Return the [x, y] coordinate for the center point of the cell that contains the specified text.  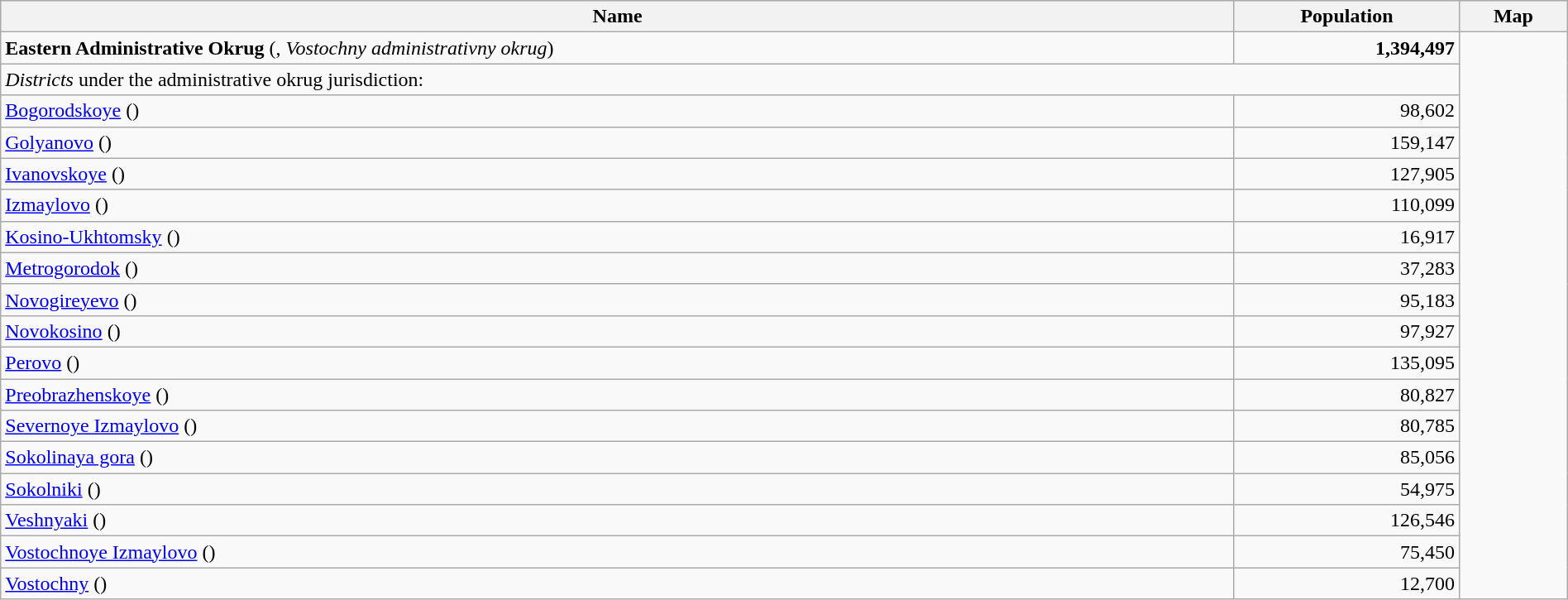
80,785 [1346, 426]
Sokolniki () [618, 489]
Districts under the administrative okrug jurisdiction: [730, 79]
Vostochny () [618, 583]
Novokosino () [618, 331]
Ivanovskoye () [618, 174]
75,450 [1346, 552]
159,147 [1346, 142]
135,095 [1346, 362]
Name [618, 17]
85,056 [1346, 458]
Eastern Administrative Okrug (, Vostochny administrativny okrug) [618, 48]
54,975 [1346, 489]
12,700 [1346, 583]
Bogorodskoye () [618, 111]
127,905 [1346, 174]
97,927 [1346, 331]
Kosino-Ukhtomsky () [618, 237]
Population [1346, 17]
37,283 [1346, 268]
Novogireyevo () [618, 300]
1,394,497 [1346, 48]
Perovo () [618, 362]
16,917 [1346, 237]
98,602 [1346, 111]
Golyanovo () [618, 142]
126,546 [1346, 521]
Preobrazhenskoye () [618, 395]
Sokolinaya gora () [618, 458]
95,183 [1346, 300]
Metrogorodok () [618, 268]
Vostochnoye Izmaylovo () [618, 552]
Map [1513, 17]
80,827 [1346, 395]
Veshnyaki () [618, 521]
110,099 [1346, 205]
Severnoye Izmaylovo () [618, 426]
Izmaylovo () [618, 205]
